For the text-containing cell, return its midpoint in (x, y) coordinate format. 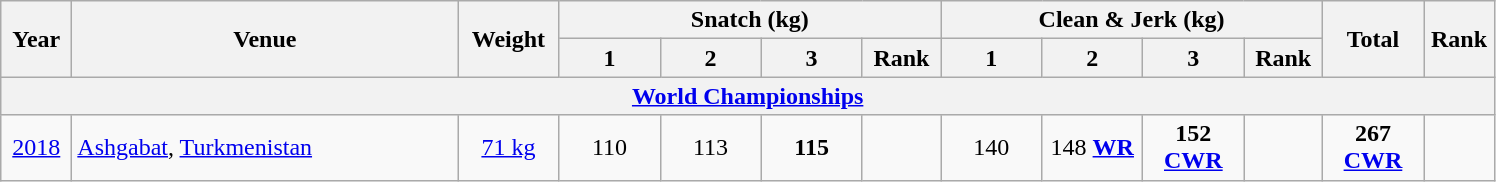
Clean & Jerk (kg) (1132, 20)
148 WR (1092, 148)
World Championships (748, 96)
267 CWR (1372, 148)
71 kg (508, 148)
Ashgabat, Turkmenistan (265, 148)
152 CWR (1194, 148)
115 (812, 148)
140 (992, 148)
Year (36, 39)
Snatch (kg) (750, 20)
Venue (265, 39)
Weight (508, 39)
2018 (36, 148)
110 (610, 148)
Total (1372, 39)
113 (710, 148)
